Capture the cell that displays the provided text and extract its [X, Y] central coordinate. 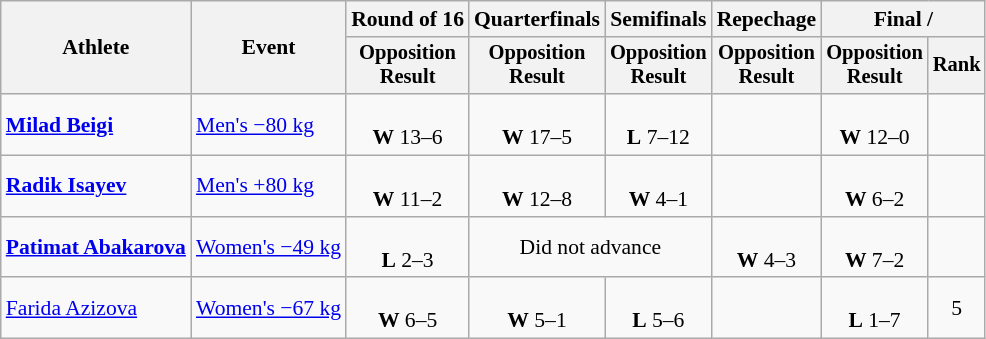
Farida Azizova [96, 308]
Quarterfinals [537, 19]
Did not advance [590, 248]
W 12–0 [874, 124]
Semifinals [658, 19]
W 6–5 [408, 308]
Milad Beigi [96, 124]
Men's −80 kg [268, 124]
Men's +80 kg [268, 186]
W 17–5 [537, 124]
Event [268, 48]
Final / [903, 19]
Rank [957, 66]
W 7–2 [874, 248]
Repechage [767, 19]
L 5–6 [658, 308]
Women's −49 kg [268, 248]
Radik Isayev [96, 186]
W 5–1 [537, 308]
Patimat Abakarova [96, 248]
L 2–3 [408, 248]
W 6–2 [874, 186]
Athlete [96, 48]
5 [957, 308]
W 4–1 [658, 186]
W 13–6 [408, 124]
W 4–3 [767, 248]
W 12–8 [537, 186]
Women's −67 kg [268, 308]
L 1–7 [874, 308]
L 7–12 [658, 124]
Round of 16 [408, 19]
W 11–2 [408, 186]
